Scan for the cell matching the given text and deliver its [X, Y] coordinate at center. 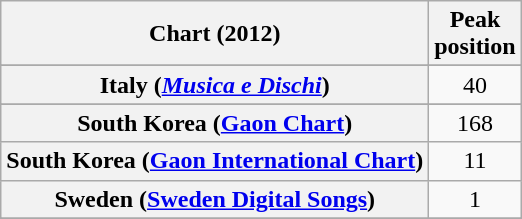
Peakposition [475, 34]
Italy (Musica e Dischi) [215, 85]
40 [475, 85]
168 [475, 123]
11 [475, 161]
Chart (2012) [215, 34]
South Korea (Gaon International Chart) [215, 161]
South Korea (Gaon Chart) [215, 123]
1 [475, 199]
Sweden (Sweden Digital Songs) [215, 199]
